Identify which cell holds the provided text, then report its (X, Y) central coordinate. 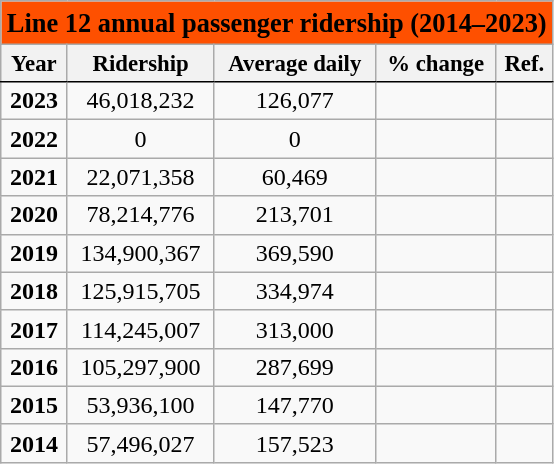
147,770 (294, 405)
2014 (34, 443)
2018 (34, 291)
2017 (34, 329)
157,523 (294, 443)
53,936,100 (140, 405)
57,496,027 (140, 443)
2016 (34, 367)
46,018,232 (140, 101)
105,297,900 (140, 367)
287,699 (294, 367)
114,245,007 (140, 329)
Line 12 annual passenger ridership (2014–2023) (277, 23)
2022 (34, 139)
% change (436, 63)
2023 (34, 101)
Ref. (524, 63)
22,071,358 (140, 177)
2015 (34, 405)
Average daily (294, 63)
334,974 (294, 291)
313,000 (294, 329)
126,077 (294, 101)
Year (34, 63)
78,214,776 (140, 215)
60,469 (294, 177)
134,900,367 (140, 253)
369,590 (294, 253)
2021 (34, 177)
2019 (34, 253)
213,701 (294, 215)
Ridership (140, 63)
2020 (34, 215)
125,915,705 (140, 291)
